Find where the given text appears and provide that cell's center as (x, y) coordinate. 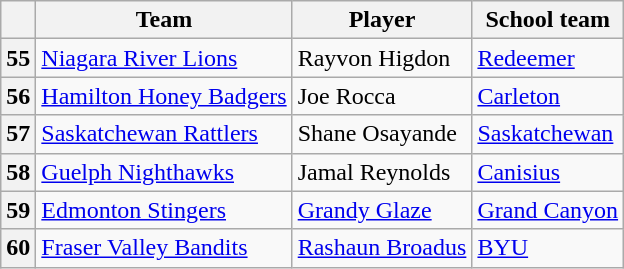
Rayvon Higdon (382, 58)
Carleton (548, 96)
56 (18, 96)
57 (18, 134)
55 (18, 58)
Player (382, 20)
Grandy Glaze (382, 210)
BYU (548, 248)
Niagara River Lions (164, 58)
School team (548, 20)
Hamilton Honey Badgers (164, 96)
Saskatchewan (548, 134)
Saskatchewan Rattlers (164, 134)
Canisius (548, 172)
Fraser Valley Bandits (164, 248)
58 (18, 172)
Rashaun Broadus (382, 248)
Redeemer (548, 58)
Shane Osayande (382, 134)
Guelph Nighthawks (164, 172)
Grand Canyon (548, 210)
Edmonton Stingers (164, 210)
Team (164, 20)
Joe Rocca (382, 96)
60 (18, 248)
Jamal Reynolds (382, 172)
59 (18, 210)
